For the text-containing cell, return its midpoint in [X, Y] coordinate format. 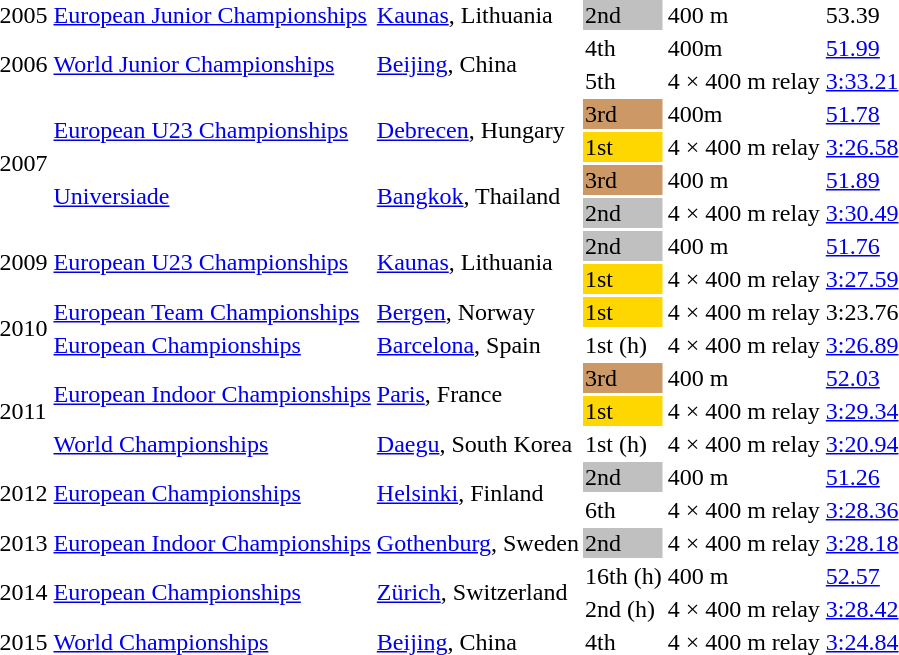
Zürich, Switzerland [478, 592]
World Championships [212, 444]
4th [623, 48]
Bergen, Norway [478, 312]
Gothenburg, Sweden [478, 543]
2nd (h) [623, 609]
16th (h) [623, 576]
5th [623, 81]
Debrecen, Hungary [478, 130]
Barcelona, Spain [478, 345]
Beijing, China [478, 64]
Paris, France [478, 394]
6th [623, 510]
Daegu, South Korea [478, 444]
World Junior Championships [212, 64]
Bangkok, Thailand [478, 196]
European Team Championships [212, 312]
Universiade [212, 196]
Helsinki, Finland [478, 494]
European Junior Championships [212, 15]
